Search for the cell housing the specified text and yield its (X, Y) center coordinate. 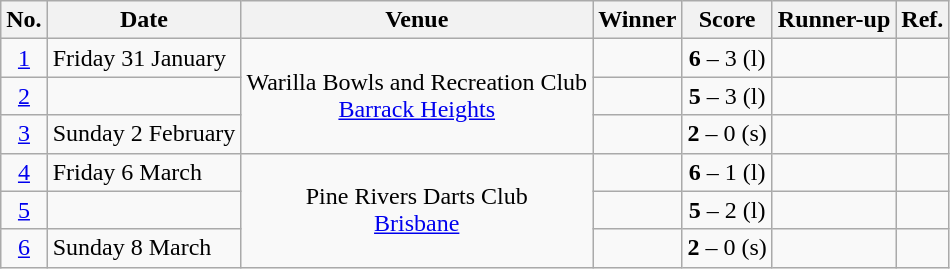
1 (24, 58)
5 (24, 210)
Date (144, 20)
2 (24, 96)
6 – 1 (l) (727, 172)
4 (24, 172)
Warilla Bowls and Recreation Club Barrack Heights (417, 96)
Friday 6 March (144, 172)
Runner-up (834, 20)
Friday 31 January (144, 58)
5 – 3 (l) (727, 96)
Sunday 8 March (144, 248)
Sunday 2 February (144, 134)
Score (727, 20)
No. (24, 20)
Ref. (922, 20)
6 – 3 (l) (727, 58)
5 – 2 (l) (727, 210)
Venue (417, 20)
Winner (638, 20)
Pine Rivers Darts Club Brisbane (417, 210)
6 (24, 248)
3 (24, 134)
